Extract the (X, Y) coordinate from the center of the cell holding the provided text.  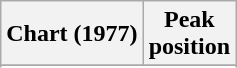
Chart (1977) (72, 34)
Peakposition (189, 34)
